Output the [X, Y] coordinate of the center of the cell containing the given text.  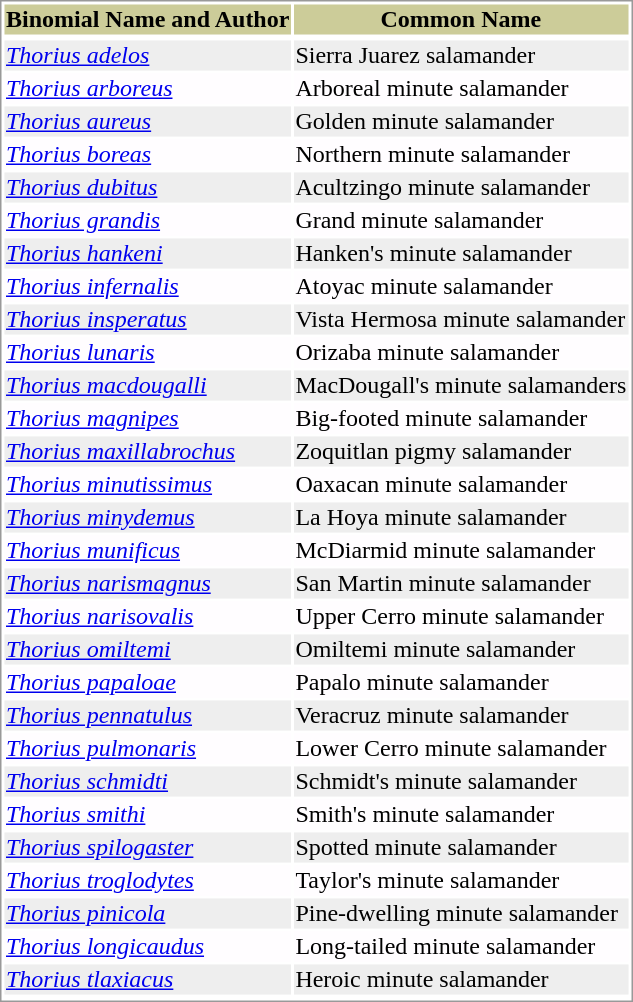
Common Name [461, 19]
Pine-dwelling minute salamander [461, 913]
Thorius insperatus [147, 319]
Golden minute salamander [461, 121]
Veracruz minute salamander [461, 715]
Thorius magnipes [147, 419]
Lower Cerro minute salamander [461, 749]
Thorius schmidti [147, 781]
Thorius minydemus [147, 517]
La Hoya minute salamander [461, 517]
San Martin minute salamander [461, 583]
McDiarmid minute salamander [461, 551]
Spotted minute salamander [461, 847]
Heroic minute salamander [461, 979]
Arboreal minute salamander [461, 89]
Orizaba minute salamander [461, 353]
Papalo minute salamander [461, 683]
Thorius pinicola [147, 913]
Taylor's minute salamander [461, 881]
Thorius munificus [147, 551]
Thorius hankeni [147, 253]
Thorius spilogaster [147, 847]
Thorius dubitus [147, 187]
Thorius grandis [147, 221]
Thorius macdougalli [147, 385]
Thorius narisovalis [147, 617]
Long-tailed minute salamander [461, 947]
Omiltemi minute salamander [461, 649]
Thorius longicaudus [147, 947]
Thorius troglodytes [147, 881]
Atoyac minute salamander [461, 287]
Thorius maxillabrochus [147, 451]
Binomial Name and Author [147, 19]
Upper Cerro minute salamander [461, 617]
Oaxacan minute salamander [461, 485]
Thorius adelos [147, 55]
Thorius papaloae [147, 683]
Northern minute salamander [461, 155]
Grand minute salamander [461, 221]
Zoquitlan pigmy salamander [461, 451]
Vista Hermosa minute salamander [461, 319]
Sierra Juarez salamander [461, 55]
Thorius tlaxiacus [147, 979]
Thorius lunaris [147, 353]
Thorius boreas [147, 155]
Thorius aureus [147, 121]
Thorius omiltemi [147, 649]
Thorius pulmonaris [147, 749]
Thorius narismagnus [147, 583]
Hanken's minute salamander [461, 253]
Acultzingo minute salamander [461, 187]
Thorius minutissimus [147, 485]
Smith's minute salamander [461, 815]
Thorius infernalis [147, 287]
Schmidt's minute salamander [461, 781]
Thorius pennatulus [147, 715]
Thorius arboreus [147, 89]
Thorius smithi [147, 815]
MacDougall's minute salamanders [461, 385]
Big-footed minute salamander [461, 419]
